For the text-containing cell, return its midpoint in [x, y] coordinate format. 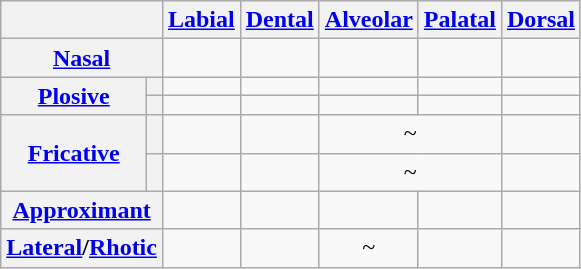
Approximant [82, 210]
Alveolar [368, 20]
Labial [201, 20]
Dorsal [540, 20]
Lateral/Rhotic [82, 248]
Nasal [82, 58]
Dental [280, 20]
Plosive [74, 96]
Palatal [460, 20]
Fricative [74, 153]
